Return [x, y] of the center of cell containing provided text 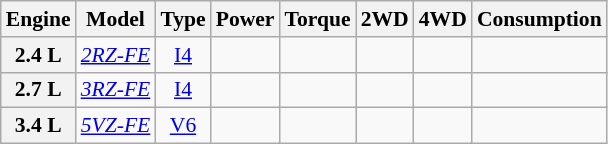
Consumption [540, 19]
2.4 L [38, 55]
2WD [385, 19]
2.7 L [38, 90]
5VZ-FE [116, 126]
4WD [443, 19]
V6 [182, 126]
Type [182, 19]
Power [246, 19]
3RZ-FE [116, 90]
2RZ-FE [116, 55]
3.4 L [38, 126]
Torque [318, 19]
Model [116, 19]
Engine [38, 19]
